Identify which cell holds the provided text, then report its (X, Y) central coordinate. 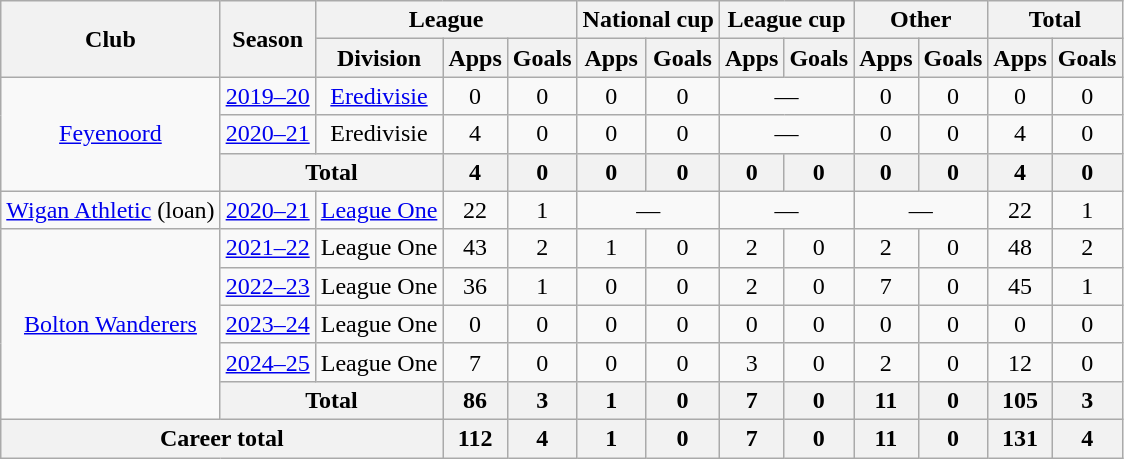
Career total (222, 438)
12 (1020, 362)
2024–25 (268, 362)
Club (110, 39)
Bolton Wanderers (110, 324)
Other (921, 20)
105 (1020, 400)
45 (1020, 286)
36 (475, 286)
112 (475, 438)
2023–24 (268, 324)
2019–20 (268, 96)
Season (268, 39)
43 (475, 248)
Wigan Athletic (loan) (110, 210)
131 (1020, 438)
2021–22 (268, 248)
Feyenoord (110, 134)
League (446, 20)
48 (1020, 248)
Division (379, 58)
National cup (648, 20)
86 (475, 400)
League cup (786, 20)
2022–23 (268, 286)
